Determine the (X, Y) coordinate at the center of the cell enclosing the given text.  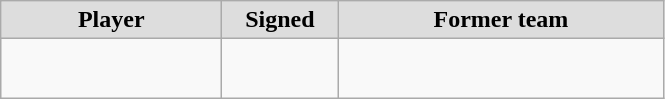
Former team (501, 20)
Signed (280, 20)
Player (112, 20)
